For the text-containing cell, return its midpoint in (X, Y) coordinate format. 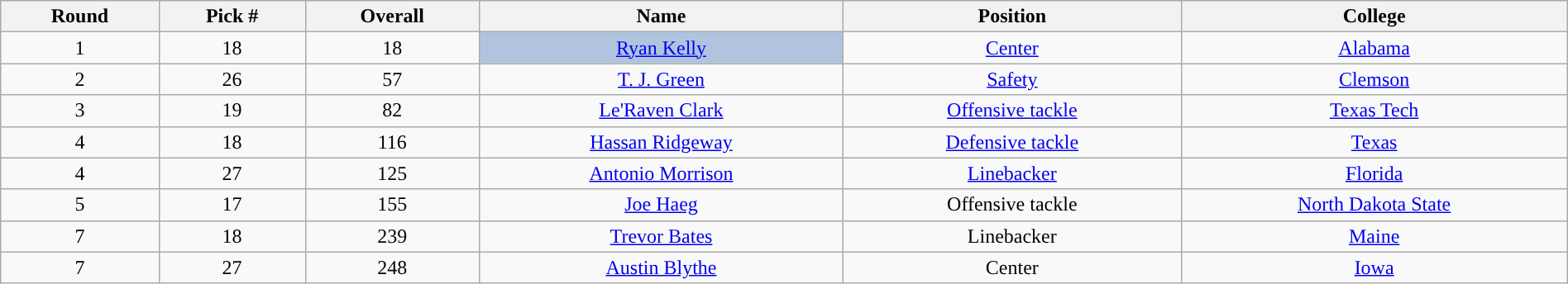
5 (79, 205)
Safety (1012, 79)
Hassan Ridgeway (661, 142)
Pick # (232, 17)
Name (661, 17)
248 (392, 267)
Ryan Kelly (661, 48)
Joe Haeg (661, 205)
Position (1012, 17)
Defensive tackle (1012, 142)
Round (79, 17)
Austin Blythe (661, 267)
1 (79, 48)
19 (232, 111)
26 (232, 79)
North Dakota State (1374, 205)
116 (392, 142)
Antonio Morrison (661, 173)
125 (392, 173)
2 (79, 79)
Alabama (1374, 48)
3 (79, 111)
T. J. Green (661, 79)
Texas (1374, 142)
Texas Tech (1374, 111)
Trevor Bates (661, 236)
82 (392, 111)
Overall (392, 17)
Florida (1374, 173)
Le'Raven Clark (661, 111)
College (1374, 17)
57 (392, 79)
17 (232, 205)
Maine (1374, 236)
Clemson (1374, 79)
Iowa (1374, 267)
155 (392, 205)
239 (392, 236)
